Search for the cell housing the specified text and yield its (x, y) center coordinate. 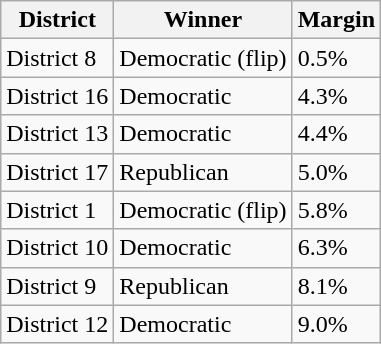
6.3% (336, 248)
District 8 (58, 58)
9.0% (336, 324)
District 10 (58, 248)
Winner (203, 20)
District 16 (58, 96)
District 12 (58, 324)
District 13 (58, 134)
District 9 (58, 286)
Margin (336, 20)
District (58, 20)
5.8% (336, 210)
8.1% (336, 286)
4.3% (336, 96)
0.5% (336, 58)
5.0% (336, 172)
4.4% (336, 134)
District 1 (58, 210)
District 17 (58, 172)
